Identify which cell holds the provided text, then report its (X, Y) central coordinate. 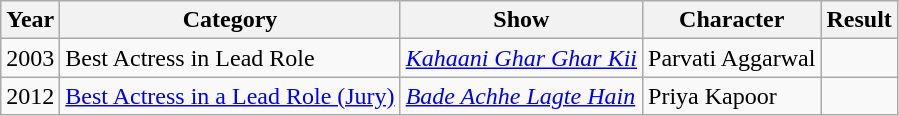
Character (732, 20)
2012 (30, 96)
Kahaani Ghar Ghar Kii (521, 58)
Priya Kapoor (732, 96)
2003 (30, 58)
Best Actress in Lead Role (230, 58)
Show (521, 20)
Best Actress in a Lead Role (Jury) (230, 96)
Parvati Aggarwal (732, 58)
Result (859, 20)
Category (230, 20)
Year (30, 20)
Bade Achhe Lagte Hain (521, 96)
